Scan for the cell matching the given text and deliver its (X, Y) coordinate at center. 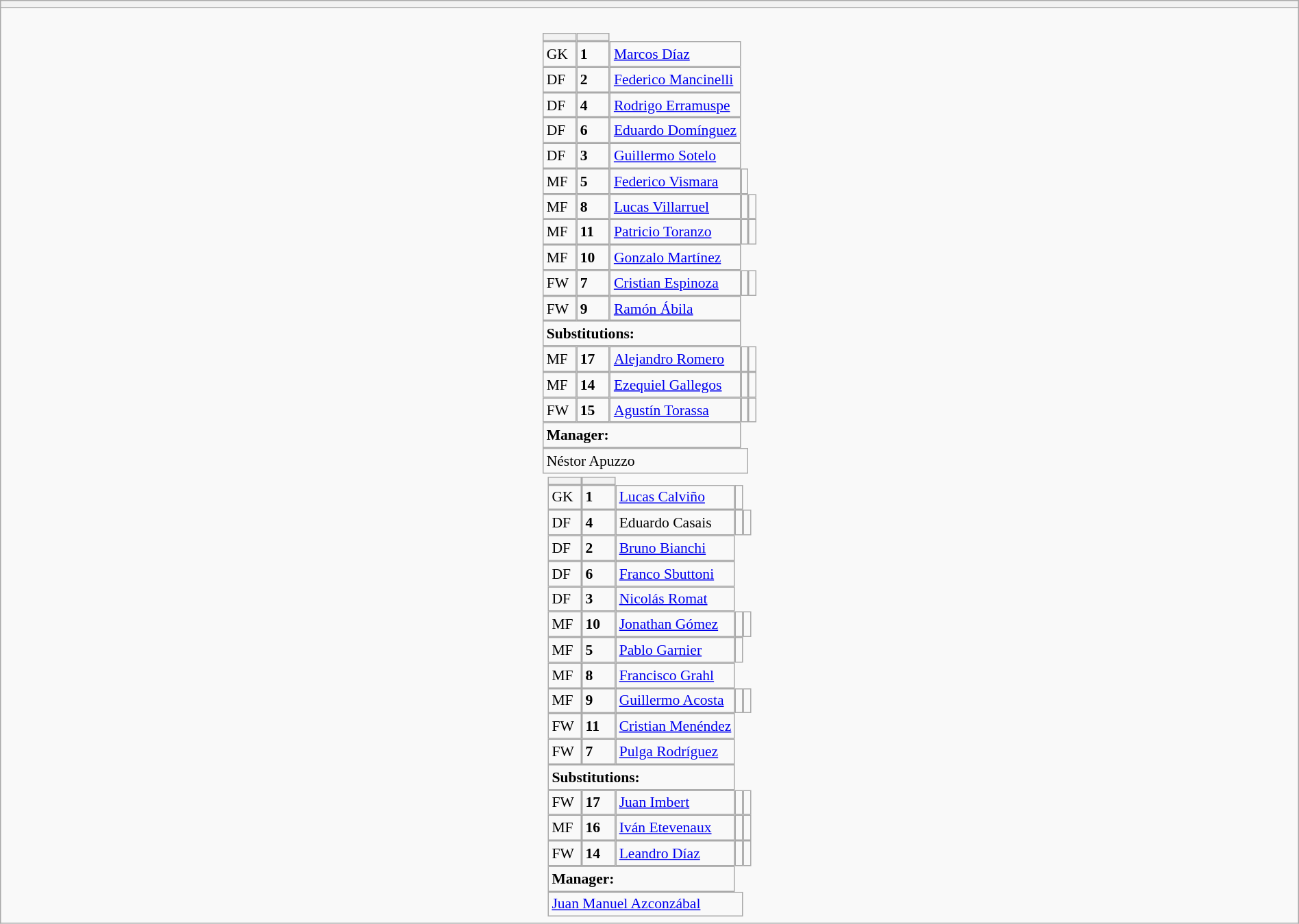
Eduardo Casais (676, 522)
Francisco Grahl (676, 675)
16 (599, 827)
Marcos Díaz (676, 53)
Juan Imbert (676, 803)
Lucas Calviño (676, 497)
Agustín Torassa (676, 410)
Nicolás Romat (676, 599)
Cristian Menéndez (676, 726)
Cristian Espinoza (676, 282)
Federico Vismara (676, 181)
Jonathan Gómez (676, 625)
Alejandro Romero (676, 359)
Eduardo Domínguez (676, 130)
Guillermo Sotelo (676, 156)
Iván Etevenaux (676, 827)
Guillermo Acosta (676, 700)
Rodrigo Erramuspe (676, 105)
Néstor Apuzzo (645, 460)
Patricio Toranzo (676, 232)
Pulga Rodríguez (676, 752)
Ezequiel Gallegos (676, 385)
Leandro Díaz (676, 853)
Federico Mancinelli (676, 79)
Bruno Bianchi (676, 548)
Franco Sbuttoni (676, 574)
Gonzalo Martínez (676, 258)
Pablo Garnier (676, 649)
15 (593, 410)
Juan Manuel Azconzábal (645, 904)
Ramón Ábila (676, 308)
Lucas Villarruel (676, 207)
